Output the (X, Y) coordinate of the center of the cell containing the given text.  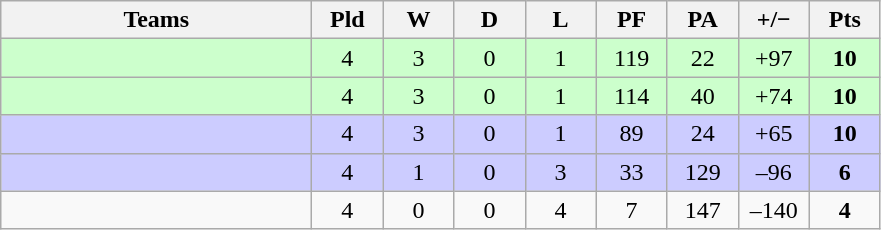
W (418, 20)
129 (702, 172)
Teams (156, 20)
24 (702, 134)
+74 (774, 96)
PF (632, 20)
+65 (774, 134)
33 (632, 172)
D (490, 20)
119 (632, 58)
+/− (774, 20)
114 (632, 96)
Pld (348, 20)
Pts (844, 20)
–140 (774, 210)
6 (844, 172)
40 (702, 96)
+97 (774, 58)
22 (702, 58)
–96 (774, 172)
L (560, 20)
7 (632, 210)
PA (702, 20)
89 (632, 134)
147 (702, 210)
